Scan for the cell matching the given text and deliver its [x, y] coordinate at center. 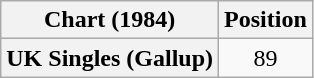
Chart (1984) [110, 20]
89 [266, 58]
UK Singles (Gallup) [110, 58]
Position [266, 20]
